For the text-containing cell, return its midpoint in (x, y) coordinate format. 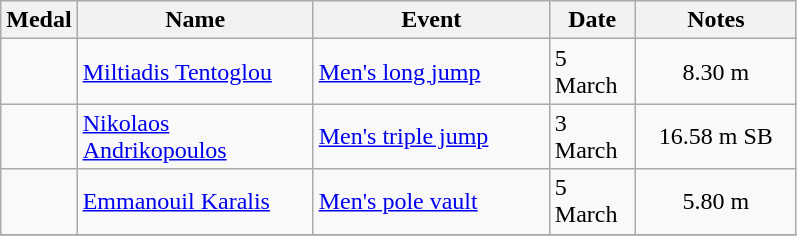
Date (592, 20)
Nikolaos Andrikopoulos (195, 136)
Event (431, 20)
8.30 m (716, 72)
Miltiadis Tentoglou (195, 72)
Name (195, 20)
Men's triple jump (431, 136)
5.80 m (716, 202)
Medal (39, 20)
16.58 m SB (716, 136)
Notes (716, 20)
3 March (592, 136)
Men's long jump (431, 72)
Emmanouil Karalis (195, 202)
Men's pole vault (431, 202)
